Find where the given text appears and provide that cell's center as [x, y] coordinate. 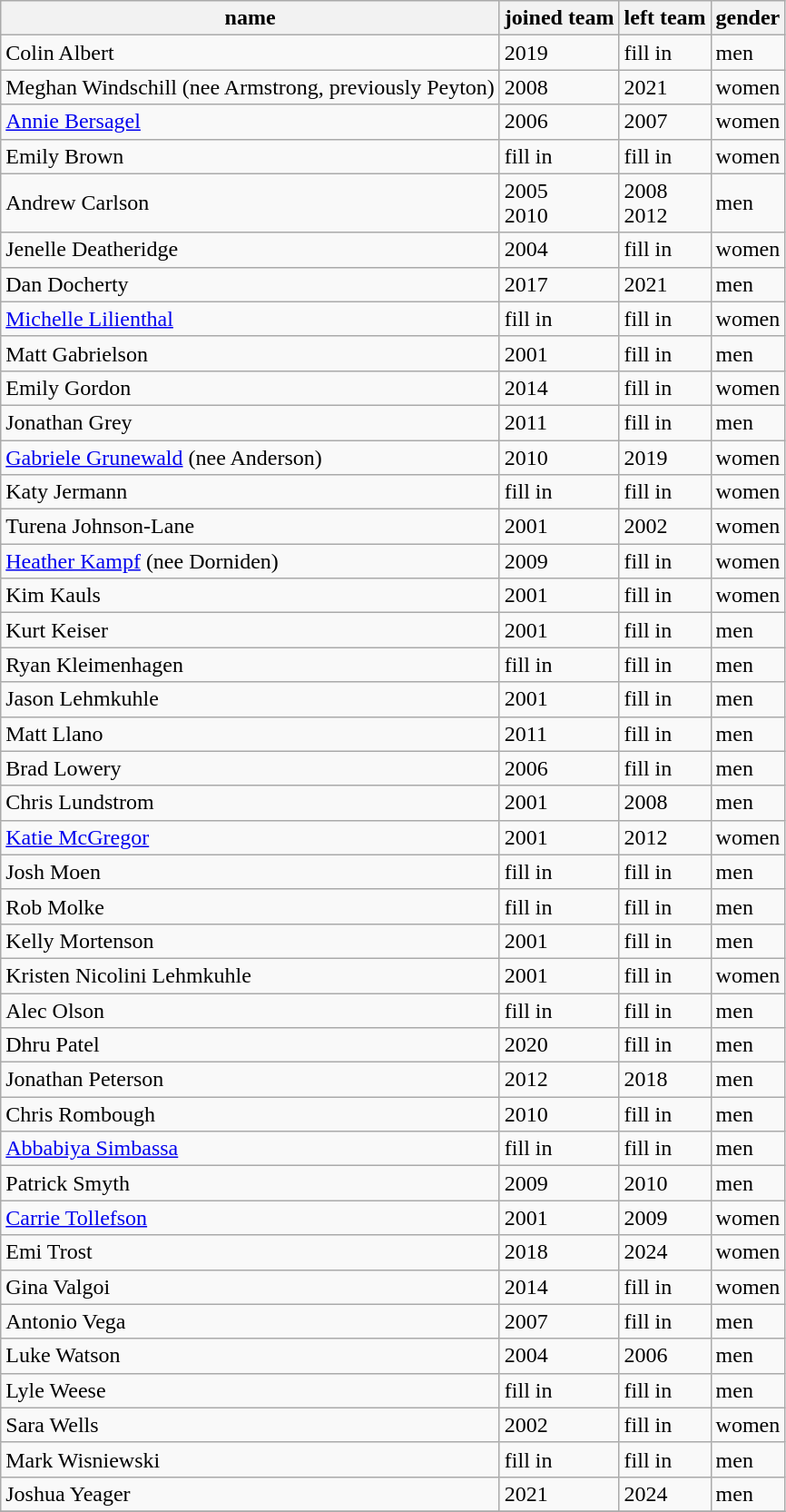
Lyle Weese [251, 1390]
Matt Gabrielson [251, 353]
Dan Docherty [251, 284]
2020 [559, 1045]
Abbabiya Simbassa [251, 1149]
20082012 [664, 203]
Kelly Mortenson [251, 941]
Turena Johnson-Lane [251, 527]
Meghan Windschill (nee Armstrong, previously Peyton) [251, 87]
Heather Kampf (nee Dorniden) [251, 561]
Sara Wells [251, 1425]
Katie McGregor [251, 837]
Gabriele Grunewald (nee Anderson) [251, 457]
Alec Olson [251, 1011]
Josh Moen [251, 872]
20052010 [559, 203]
Antonio Vega [251, 1321]
Ryan Kleimenhagen [251, 665]
Kurt Keiser [251, 630]
Mark Wisniewski [251, 1459]
Rob Molke [251, 906]
left team [664, 18]
Jenelle Deatheridge [251, 250]
Joshua Yeager [251, 1494]
Emily Gordon [251, 388]
Carrie Tollefson [251, 1218]
Brad Lowery [251, 768]
Jonathan Peterson [251, 1080]
Andrew Carlson [251, 203]
Kim Kauls [251, 596]
Annie Bersagel [251, 122]
Matt Llano [251, 734]
Kristen Nicolini Lehmkuhle [251, 975]
joined team [559, 18]
name [251, 18]
Michelle Lilienthal [251, 319]
Chris Rombough [251, 1114]
gender [748, 18]
2017 [559, 284]
Katy Jermann [251, 492]
Jason Lehmkuhle [251, 699]
Gina Valgoi [251, 1287]
Emi Trost [251, 1252]
Luke Watson [251, 1356]
Chris Lundstrom [251, 803]
Patrick Smyth [251, 1183]
Emily Brown [251, 156]
Colin Albert [251, 53]
Jonathan Grey [251, 422]
Dhru Patel [251, 1045]
